Search for the cell housing the specified text and yield its [X, Y] center coordinate. 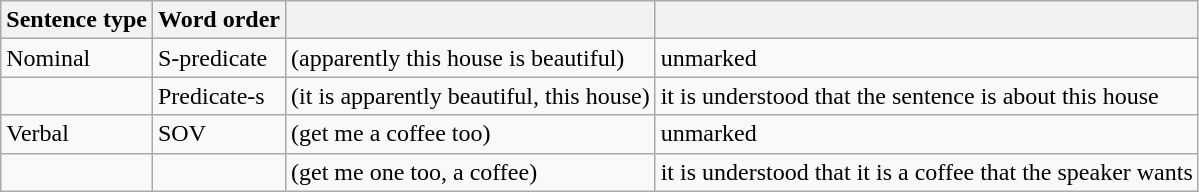
S-predicate [218, 58]
Word order [218, 20]
(get me a coffee too) [471, 134]
Predicate-s [218, 96]
it is understood that the sentence is about this house [926, 96]
(it is apparently beautiful, this house) [471, 96]
Sentence type [77, 20]
Nominal [77, 58]
(apparently this house is beautiful) [471, 58]
SOV [218, 134]
Verbal [77, 134]
it is understood that it is a coffee that the speaker wants [926, 172]
(get me one too, a coffee) [471, 172]
